Identify which cell holds the provided text, then report its [x, y] central coordinate. 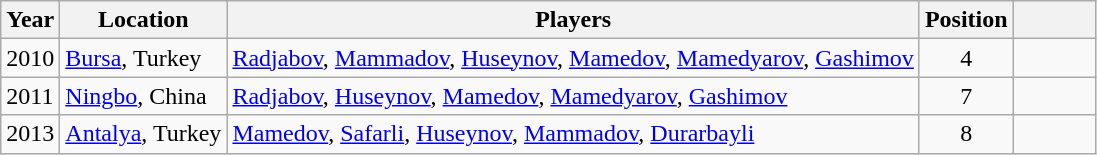
Ningbo, China [144, 96]
Players [574, 20]
2011 [30, 96]
Position [966, 20]
Radjabov, Mammadov, Huseynov, Mamedov, Mamedyarov, Gashimov [574, 58]
Mamedov, Safarli, Huseynov, Mammadov, Durarbayli [574, 134]
4 [966, 58]
8 [966, 134]
2013 [30, 134]
Bursa, Turkey [144, 58]
7 [966, 96]
Radjabov, Huseynov, Mamedov, Mamedyarov, Gashimov [574, 96]
Antalya, Turkey [144, 134]
Location [144, 20]
2010 [30, 58]
Year [30, 20]
